Provide the (x, y) coordinate of the cell's center where the given text is located.  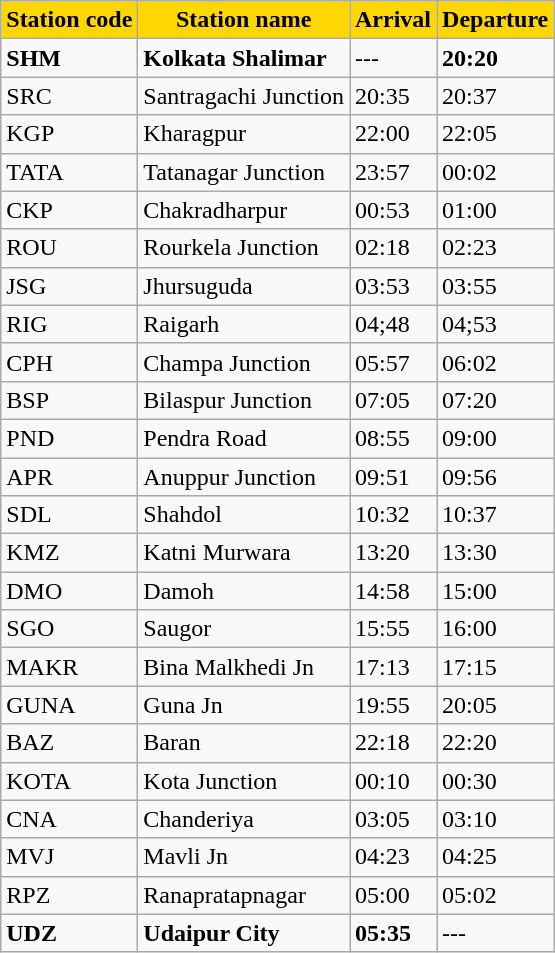
CKP (70, 210)
UDZ (70, 933)
00:53 (394, 210)
Damoh (244, 591)
Udaipur City (244, 933)
05:57 (394, 362)
05:35 (394, 933)
Saugor (244, 629)
Tatanagar Junction (244, 172)
KMZ (70, 553)
JSG (70, 286)
19:55 (394, 705)
22:05 (496, 134)
03:55 (496, 286)
SDL (70, 515)
Guna Jn (244, 705)
Station code (70, 20)
03:10 (496, 819)
ROU (70, 248)
17:15 (496, 667)
09:51 (394, 477)
SGO (70, 629)
23:57 (394, 172)
22:00 (394, 134)
04:23 (394, 857)
00:10 (394, 781)
CNA (70, 819)
15:55 (394, 629)
GUNA (70, 705)
03:53 (394, 286)
Mavli Jn (244, 857)
10:37 (496, 515)
Anuppur Junction (244, 477)
Arrival (394, 20)
04;48 (394, 324)
05:02 (496, 895)
20:05 (496, 705)
07:05 (394, 400)
Bina Malkhedi Jn (244, 667)
Kolkata Shalimar (244, 58)
09:00 (496, 438)
03:05 (394, 819)
TATA (70, 172)
04;53 (496, 324)
20:20 (496, 58)
22:20 (496, 743)
Baran (244, 743)
17:13 (394, 667)
Pendra Road (244, 438)
Kota Junction (244, 781)
Chanderiya (244, 819)
RIG (70, 324)
Jhursuguda (244, 286)
02:18 (394, 248)
16:00 (496, 629)
Shahdol (244, 515)
20:37 (496, 96)
SHM (70, 58)
Station name (244, 20)
06:02 (496, 362)
Chakradharpur (244, 210)
09:56 (496, 477)
00:30 (496, 781)
Champa Junction (244, 362)
01:00 (496, 210)
Kharagpur (244, 134)
DMO (70, 591)
Santragachi Junction (244, 96)
MAKR (70, 667)
02:23 (496, 248)
10:32 (394, 515)
KOTA (70, 781)
BAZ (70, 743)
PND (70, 438)
05:00 (394, 895)
Bilaspur Junction (244, 400)
15:00 (496, 591)
13:30 (496, 553)
Departure (496, 20)
07:20 (496, 400)
Rourkela Junction (244, 248)
MVJ (70, 857)
RPZ (70, 895)
CPH (70, 362)
00:02 (496, 172)
13:20 (394, 553)
22:18 (394, 743)
BSP (70, 400)
14:58 (394, 591)
20:35 (394, 96)
08:55 (394, 438)
04:25 (496, 857)
Ranapratapnagar (244, 895)
Katni Murwara (244, 553)
Raigarh (244, 324)
KGP (70, 134)
SRC (70, 96)
APR (70, 477)
